Scan for the cell matching the given text and deliver its [X, Y] coordinate at center. 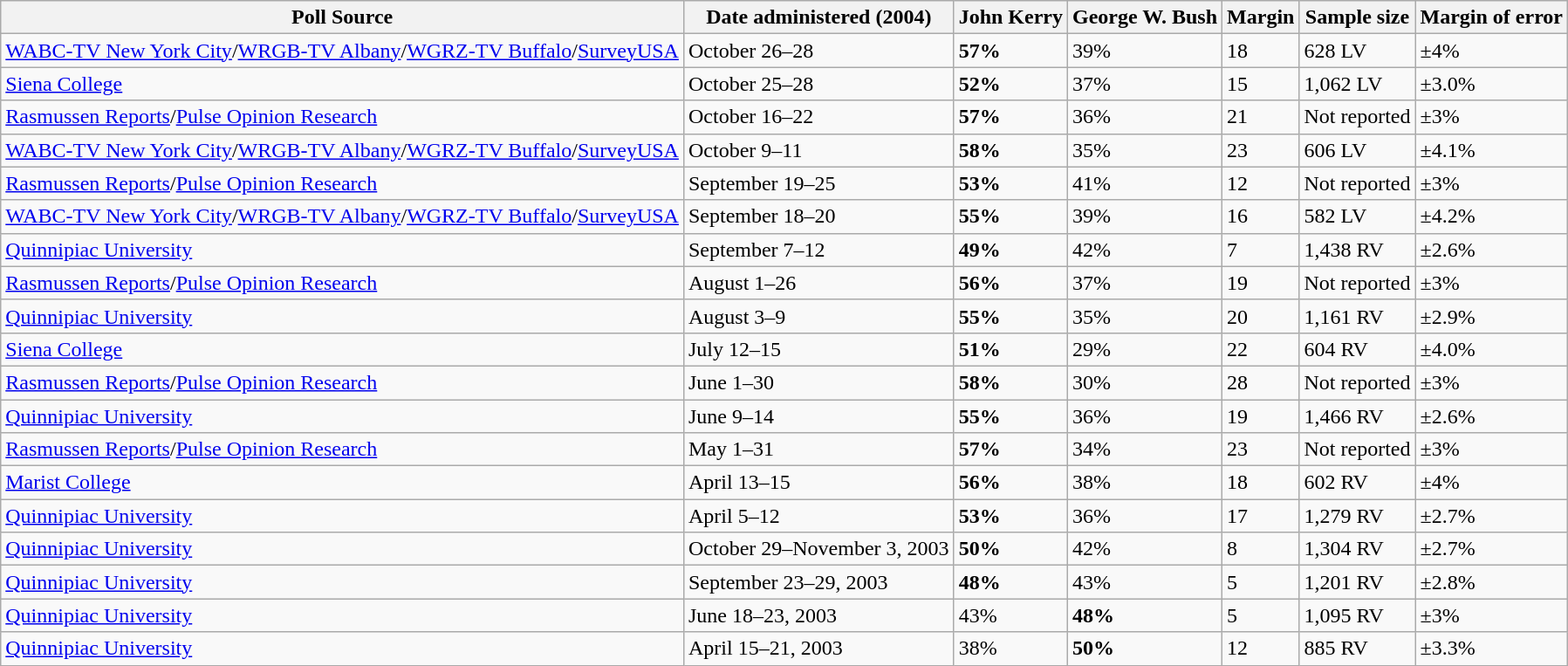
±2.8% [1492, 582]
October 16–22 [818, 117]
885 RV [1358, 649]
April 13–15 [818, 483]
15 [1261, 84]
October 29–November 3, 2003 [818, 549]
±3.3% [1492, 649]
606 LV [1358, 150]
1,466 RV [1358, 416]
October 9–11 [818, 150]
41% [1145, 183]
October 26–28 [818, 51]
George W. Bush [1145, 17]
52% [1010, 84]
May 1–31 [818, 450]
1,062 LV [1358, 84]
628 LV [1358, 51]
June 9–14 [818, 416]
Date administered (2004) [818, 17]
7 [1261, 250]
602 RV [1358, 483]
±2.9% [1492, 316]
±3.0% [1492, 84]
1,161 RV [1358, 316]
August 3–9 [818, 316]
June 18–23, 2003 [818, 615]
±4.0% [1492, 349]
September 19–25 [818, 183]
16 [1261, 216]
17 [1261, 516]
28 [1261, 382]
34% [1145, 450]
Marist College [342, 483]
September 18–20 [818, 216]
29% [1145, 349]
John Kerry [1010, 17]
±4.2% [1492, 216]
22 [1261, 349]
±4.1% [1492, 150]
30% [1145, 382]
April 5–12 [818, 516]
1,095 RV [1358, 615]
51% [1010, 349]
1,438 RV [1358, 250]
Sample size [1358, 17]
April 15–21, 2003 [818, 649]
1,304 RV [1358, 549]
September 7–12 [818, 250]
20 [1261, 316]
8 [1261, 549]
582 LV [1358, 216]
June 1–30 [818, 382]
Poll Source [342, 17]
Margin [1261, 17]
Margin of error [1492, 17]
21 [1261, 117]
July 12–15 [818, 349]
604 RV [1358, 349]
1,201 RV [1358, 582]
September 23–29, 2003 [818, 582]
1,279 RV [1358, 516]
August 1–26 [818, 283]
October 25–28 [818, 84]
49% [1010, 250]
